Find where the given text appears and provide that cell's center as (x, y) coordinate. 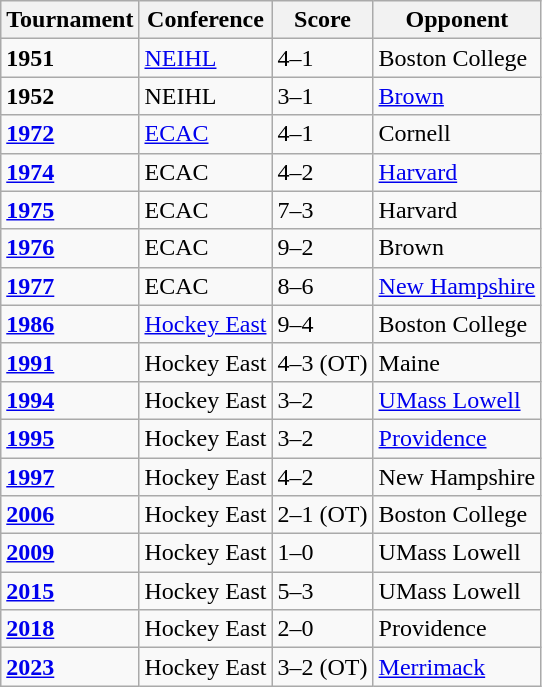
Opponent (457, 20)
1997 (70, 477)
2006 (70, 515)
1972 (70, 134)
Tournament (70, 20)
1977 (70, 286)
9–4 (322, 324)
Score (322, 20)
1991 (70, 362)
1995 (70, 438)
2023 (70, 667)
1976 (70, 248)
2015 (70, 591)
1986 (70, 324)
7–3 (322, 210)
2018 (70, 629)
3–2 (OT) (322, 667)
5–3 (322, 591)
1975 (70, 210)
4–3 (OT) (322, 362)
1974 (70, 172)
2–1 (OT) (322, 515)
1951 (70, 58)
1952 (70, 96)
9–2 (322, 248)
Merrimack (457, 667)
1994 (70, 400)
3–1 (322, 96)
2–0 (322, 629)
1–0 (322, 553)
Conference (206, 20)
8–6 (322, 286)
Cornell (457, 134)
Maine (457, 362)
2009 (70, 553)
